Detect which cell encompasses the target text, then output its (x, y) center coordinate. 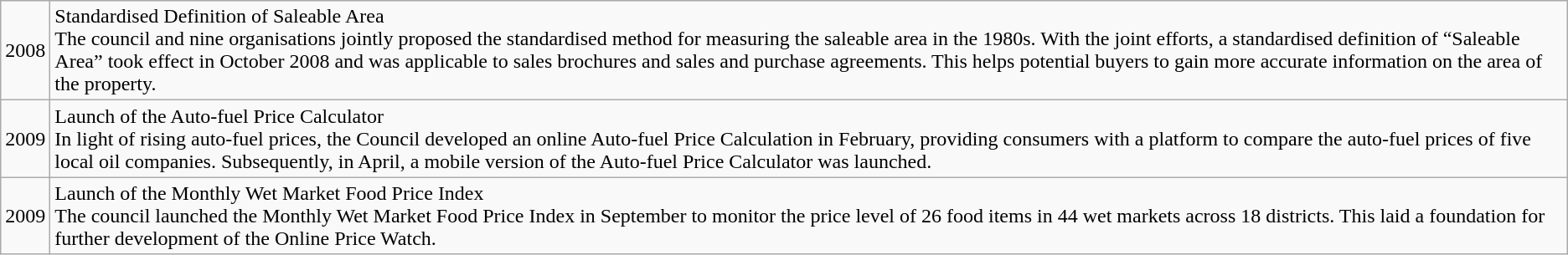
2008 (25, 50)
